Find where the given text appears and provide that cell's center as (x, y) coordinate. 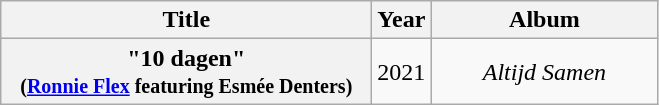
Altijd Samen (544, 72)
2021 (402, 72)
Title (186, 20)
Album (544, 20)
Year (402, 20)
"10 dagen"(Ronnie Flex featuring Esmée Denters) (186, 72)
